Detect which cell encompasses the target text, then output its (x, y) center coordinate. 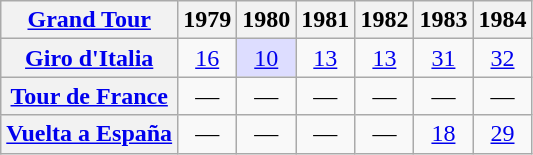
1982 (384, 20)
18 (444, 134)
32 (502, 58)
16 (208, 58)
Grand Tour (90, 20)
1979 (208, 20)
1983 (444, 20)
1980 (266, 20)
Tour de France (90, 96)
29 (502, 134)
31 (444, 58)
Giro d'Italia (90, 58)
Vuelta a España (90, 134)
1984 (502, 20)
1981 (326, 20)
10 (266, 58)
